Return the (x, y) coordinate for the center point of the cell that contains the specified text.  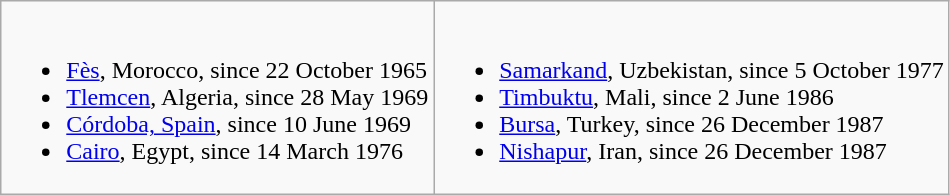
Fès, Morocco, since 22 October 1965 Tlemcen, Algeria, since 28 May 1969 Córdoba, Spain, since 10 June 1969 Cairo, Egypt, since 14 March 1976 (218, 98)
